Find where the given text appears and provide that cell's center as [x, y] coordinate. 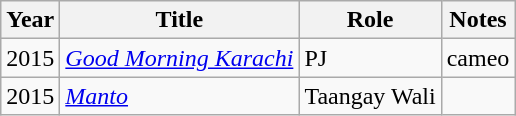
cameo [478, 58]
PJ [370, 58]
Title [180, 20]
Year [30, 20]
Notes [478, 20]
Role [370, 20]
Good Morning Karachi [180, 58]
Taangay Wali [370, 96]
Manto [180, 96]
